Return the (x, y) coordinate for the center point of the cell that contains the specified text.  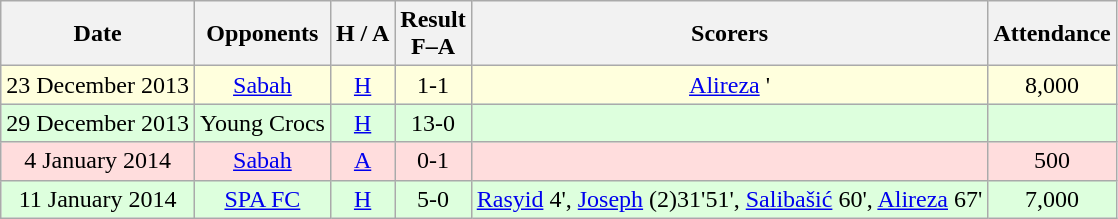
Young Crocs (262, 123)
29 December 2013 (98, 123)
11 January 2014 (98, 199)
ResultF–A (433, 34)
4 January 2014 (98, 161)
H / A (362, 34)
Rasyid 4', Joseph (2)31'51', Salibašić 60', Alireza 67' (730, 199)
SPA FC (262, 199)
Alireza ' (730, 85)
Date (98, 34)
13-0 (433, 123)
7,000 (1052, 199)
1-1 (433, 85)
Opponents (262, 34)
0-1 (433, 161)
23 December 2013 (98, 85)
A (362, 161)
8,000 (1052, 85)
500 (1052, 161)
Scorers (730, 34)
5-0 (433, 199)
Attendance (1052, 34)
